Scan for the cell matching the given text and deliver its (x, y) coordinate at center. 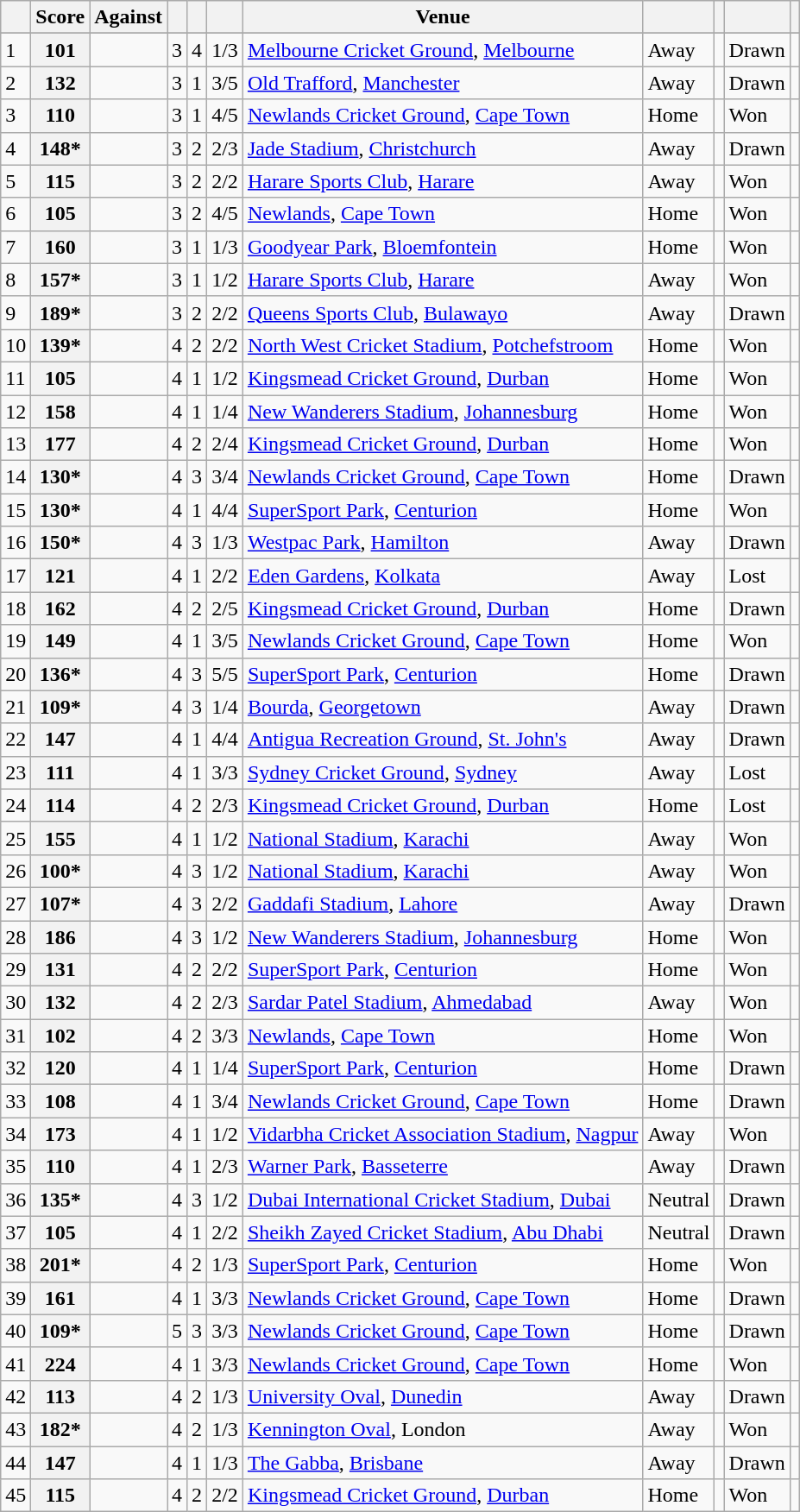
22 (16, 740)
5/5 (225, 674)
Sheikh Zayed Cricket Stadium, Abu Dhabi (443, 1232)
Melbourne Cricket Ground, Melbourne (443, 50)
160 (60, 247)
34 (16, 1134)
Venue (443, 17)
25 (16, 838)
162 (60, 608)
27 (16, 904)
26 (16, 871)
North West Cricket Stadium, Potchefstroom (443, 345)
44 (16, 1463)
Queens Sports Club, Bulawayo (443, 312)
The Gabba, Brisbane (443, 1463)
20 (16, 674)
36 (16, 1200)
121 (60, 576)
114 (60, 805)
12 (16, 412)
University Oval, Dunedin (443, 1396)
Kennington Oval, London (443, 1429)
186 (60, 936)
Against (129, 17)
14 (16, 477)
10 (16, 345)
2/5 (225, 608)
6 (16, 214)
16 (16, 543)
Vidarbha Cricket Association Stadium, Nagpur (443, 1134)
7 (16, 247)
2/4 (225, 444)
41 (16, 1364)
42 (16, 1396)
108 (60, 1101)
201* (60, 1265)
111 (60, 772)
35 (16, 1167)
173 (60, 1134)
Westpac Park, Hamilton (443, 543)
Goodyear Park, Bloemfontein (443, 247)
189* (60, 312)
45 (16, 1496)
158 (60, 412)
24 (16, 805)
149 (60, 641)
157* (60, 280)
15 (16, 510)
102 (60, 1036)
Score (60, 17)
17 (16, 576)
Sardar Patel Stadium, Ahmedabad (443, 1003)
21 (16, 707)
37 (16, 1232)
Warner Park, Basseterre (443, 1167)
101 (60, 50)
100* (60, 871)
135* (60, 1200)
Sydney Cricket Ground, Sydney (443, 772)
18 (16, 608)
33 (16, 1101)
Gaddafi Stadium, Lahore (443, 904)
32 (16, 1068)
Antigua Recreation Ground, St. John's (443, 740)
Eden Gardens, Kolkata (443, 576)
155 (60, 838)
43 (16, 1429)
131 (60, 970)
9 (16, 312)
13 (16, 444)
224 (60, 1364)
120 (60, 1068)
Bourda, Georgetown (443, 707)
38 (16, 1265)
39 (16, 1298)
Jade Stadium, Christchurch (443, 148)
150* (60, 543)
Old Trafford, Manchester (443, 83)
23 (16, 772)
182* (60, 1429)
Dubai International Cricket Stadium, Dubai (443, 1200)
11 (16, 378)
19 (16, 641)
40 (16, 1331)
8 (16, 280)
139* (60, 345)
136* (60, 674)
28 (16, 936)
29 (16, 970)
161 (60, 1298)
177 (60, 444)
31 (16, 1036)
148* (60, 148)
30 (16, 1003)
107* (60, 904)
113 (60, 1396)
